Return (x, y) of the center of cell containing provided text 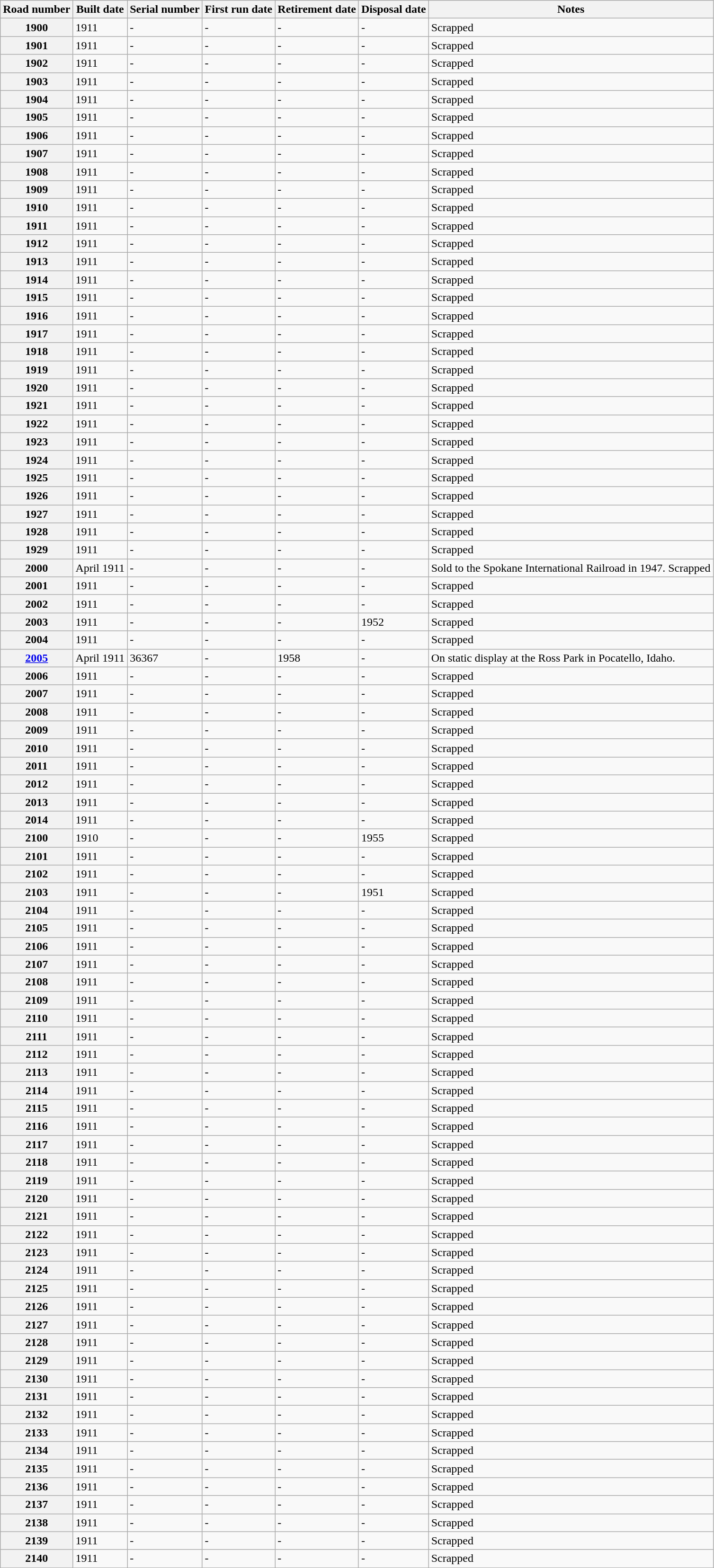
36367 (165, 658)
1927 (37, 514)
2104 (37, 910)
2002 (37, 604)
1907 (37, 153)
2106 (37, 946)
2122 (37, 1234)
2133 (37, 1433)
2117 (37, 1144)
1904 (37, 99)
1917 (37, 334)
1958 (317, 658)
2115 (37, 1108)
2013 (37, 802)
1909 (37, 189)
1918 (37, 352)
2120 (37, 1198)
2114 (37, 1090)
2123 (37, 1252)
1923 (37, 442)
2139 (37, 1541)
2124 (37, 1270)
2125 (37, 1288)
2128 (37, 1342)
2134 (37, 1451)
1900 (37, 27)
Serial number (165, 9)
2003 (37, 622)
2012 (37, 784)
2132 (37, 1415)
2107 (37, 964)
1929 (37, 550)
1928 (37, 532)
2010 (37, 748)
1951 (393, 892)
2001 (37, 586)
2109 (37, 1000)
2129 (37, 1360)
2135 (37, 1469)
Built date (100, 9)
2119 (37, 1180)
2100 (37, 838)
1913 (37, 262)
2108 (37, 982)
Retirement date (317, 9)
1920 (37, 388)
1903 (37, 81)
1924 (37, 460)
2006 (37, 676)
1916 (37, 316)
1925 (37, 478)
2014 (37, 820)
2121 (37, 1216)
2112 (37, 1054)
1919 (37, 370)
2140 (37, 1559)
2005 (37, 658)
2116 (37, 1126)
2127 (37, 1324)
1914 (37, 280)
2118 (37, 1162)
1921 (37, 406)
First run date (239, 9)
2007 (37, 694)
2008 (37, 712)
2103 (37, 892)
2138 (37, 1523)
On static display at the Ross Park in Pocatello, Idaho. (571, 658)
Road number (37, 9)
2011 (37, 766)
1901 (37, 45)
Notes (571, 9)
2000 (37, 568)
2131 (37, 1397)
2105 (37, 928)
2130 (37, 1379)
2004 (37, 640)
2110 (37, 1018)
1912 (37, 244)
2102 (37, 874)
1915 (37, 298)
2009 (37, 730)
1955 (393, 838)
1908 (37, 171)
1905 (37, 117)
1906 (37, 135)
Sold to the Spokane International Railroad in 1947. Scrapped (571, 568)
Disposal date (393, 9)
1952 (393, 622)
2101 (37, 856)
2137 (37, 1505)
2136 (37, 1487)
2113 (37, 1072)
1922 (37, 424)
2111 (37, 1036)
2126 (37, 1306)
1926 (37, 496)
1902 (37, 63)
